Search for the cell housing the specified text and yield its (x, y) center coordinate. 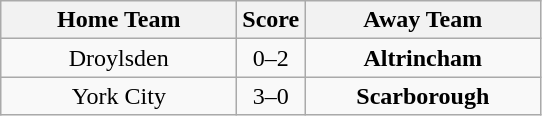
Score (271, 20)
3–0 (271, 96)
Away Team (423, 20)
Altrincham (423, 58)
York City (119, 96)
Scarborough (423, 96)
Droylsden (119, 58)
0–2 (271, 58)
Home Team (119, 20)
